Pinpoint the cell where the given text exists, returning its (x, y) midpoint coordinate. 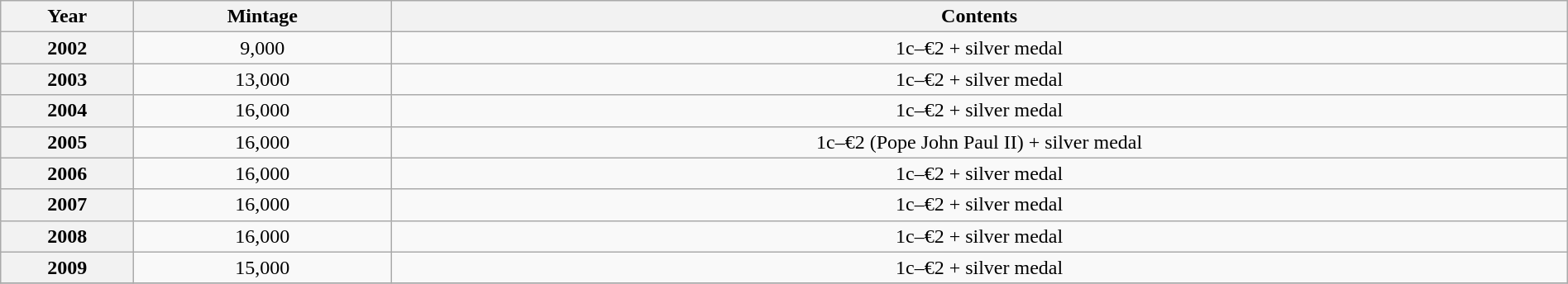
2007 (68, 205)
1c–€2 (Pope John Paul II) + silver medal (979, 142)
2009 (68, 267)
2005 (68, 142)
2006 (68, 173)
13,000 (263, 79)
2002 (68, 48)
Mintage (263, 17)
2004 (68, 111)
2008 (68, 236)
2003 (68, 79)
Contents (979, 17)
Year (68, 17)
9,000 (263, 48)
15,000 (263, 267)
